Locate the cell with the specified text and output its (x, y) center coordinate. 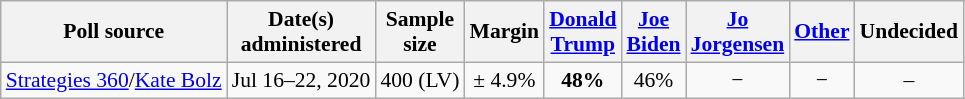
Strategies 360/Kate Bolz (114, 80)
Other (822, 32)
46% (653, 80)
Date(s)administered (302, 32)
48% (582, 80)
DonaldTrump (582, 32)
± 4.9% (504, 80)
– (909, 80)
Undecided (909, 32)
Samplesize (420, 32)
Poll source (114, 32)
JoeBiden (653, 32)
JoJorgensen (738, 32)
Jul 16–22, 2020 (302, 80)
Margin (504, 32)
400 (LV) (420, 80)
